Return the [X, Y] coordinate for the center point of the cell that contains the specified text.  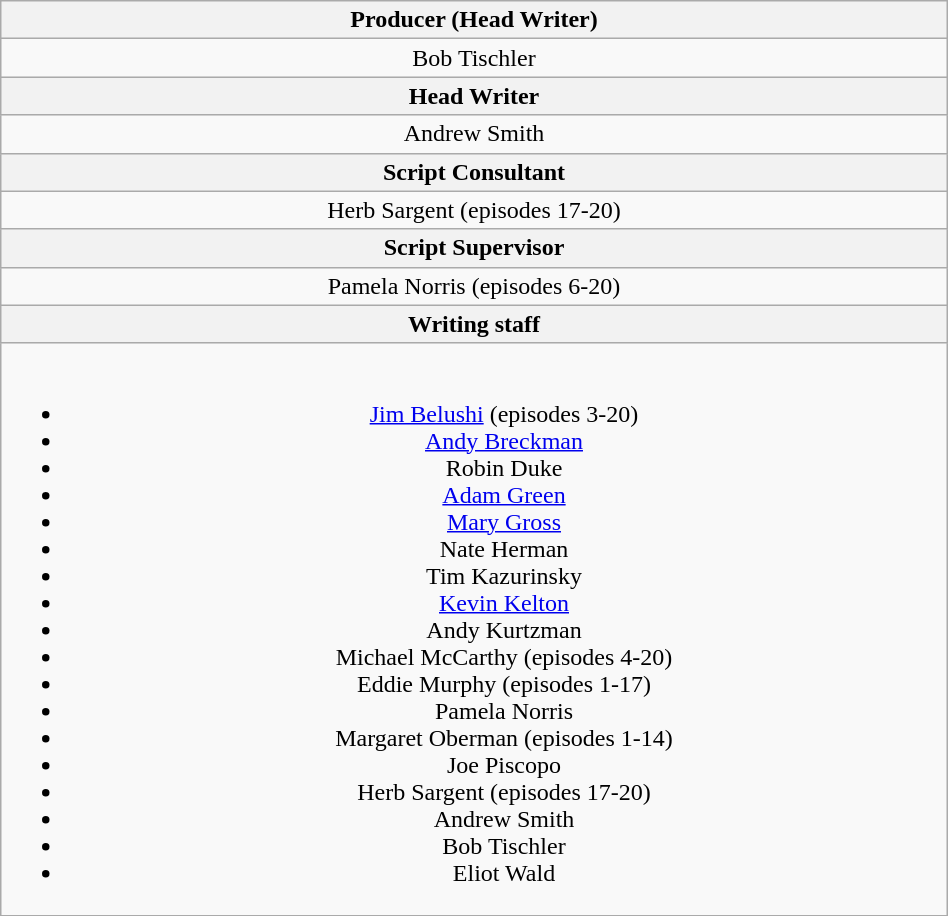
Andrew Smith [474, 134]
Bob Tischler [474, 58]
Head Writer [474, 96]
Pamela Norris (episodes 6-20) [474, 286]
Script Supervisor [474, 248]
Script Consultant [474, 172]
Writing staff [474, 324]
Herb Sargent (episodes 17-20) [474, 210]
Producer (Head Writer) [474, 20]
